Extract the (x, y) coordinate from the center of the cell holding the provided text.  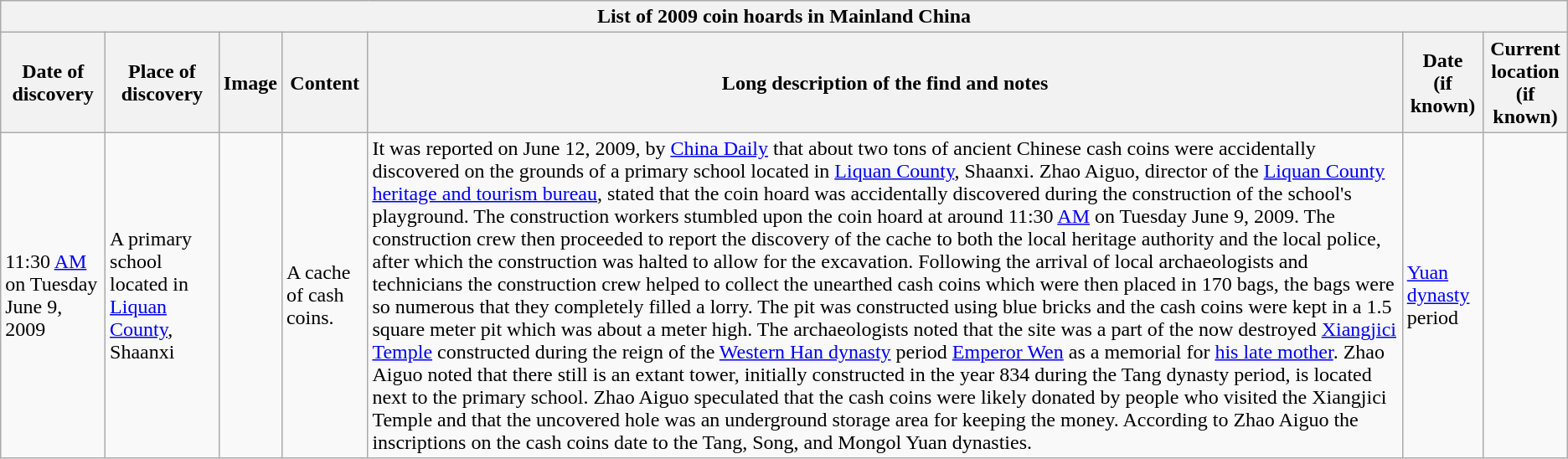
11:30 AM on Tuesday June 9, 2009 (54, 295)
Content (325, 82)
Place of discovery (162, 82)
Long description of the find and notes (885, 82)
Image (250, 82)
Date of discovery (54, 82)
Current location(if known) (1526, 82)
A primary school located in Liquan County, Shaanxi (162, 295)
Date(if known) (1442, 82)
A cache of cash coins. (325, 295)
List of 2009 coin hoards in Mainland China (784, 17)
Yuan dynasty period (1442, 295)
